Provide the (x, y) coordinate of the cell's center where the given text is located.  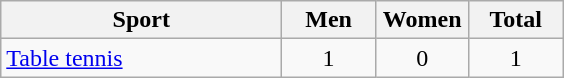
Men (329, 20)
0 (422, 58)
Women (422, 20)
Sport (142, 20)
Total (516, 20)
Table tennis (142, 58)
